Locate the cell with the specified text and output its (x, y) center coordinate. 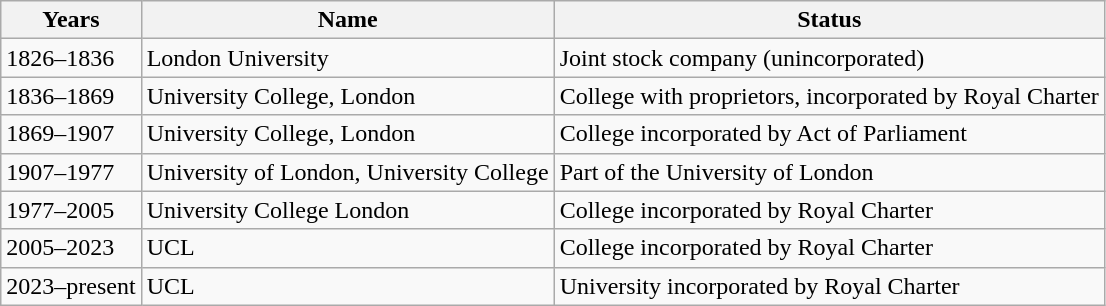
1907–1977 (71, 172)
Part of the University of London (829, 172)
1836–1869 (71, 96)
University of London, University College (348, 172)
1869–1907 (71, 134)
2023–present (71, 286)
1826–1836 (71, 58)
College incorporated by Act of Parliament (829, 134)
1977–2005 (71, 210)
2005–2023 (71, 248)
Years (71, 20)
College with proprietors, incorporated by Royal Charter (829, 96)
University incorporated by Royal Charter (829, 286)
Joint stock company (unincorporated) (829, 58)
University College London (348, 210)
Name (348, 20)
London University (348, 58)
Status (829, 20)
